For the text-containing cell, return its midpoint in (X, Y) coordinate format. 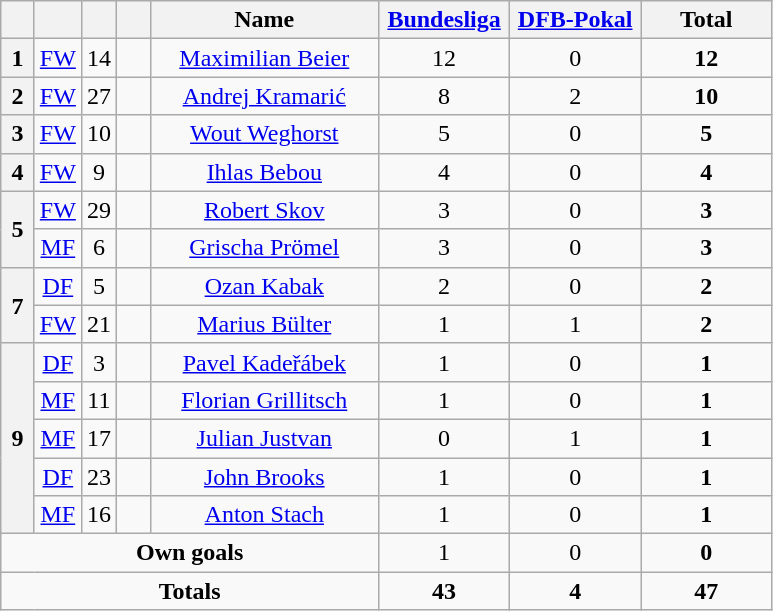
Wout Weghorst (264, 134)
Grischa Prömel (264, 248)
Bundesliga (444, 20)
John Brooks (264, 477)
Robert Skov (264, 210)
Totals (190, 591)
Julian Justvan (264, 438)
Ozan Kabak (264, 286)
Ihlas Bebou (264, 172)
Name (264, 20)
Anton Stach (264, 515)
Pavel Kadeřábek (264, 362)
6 (98, 248)
14 (98, 58)
47 (706, 591)
27 (98, 96)
Andrej Kramarić (264, 96)
43 (444, 591)
11 (98, 400)
DFB-Pokal (576, 20)
Marius Bülter (264, 324)
17 (98, 438)
29 (98, 210)
23 (98, 477)
7 (18, 305)
Total (706, 20)
Own goals (190, 553)
Maximilian Beier (264, 58)
Florian Grillitsch (264, 400)
8 (444, 96)
16 (98, 515)
21 (98, 324)
